Search for the cell housing the specified text and yield its [X, Y] center coordinate. 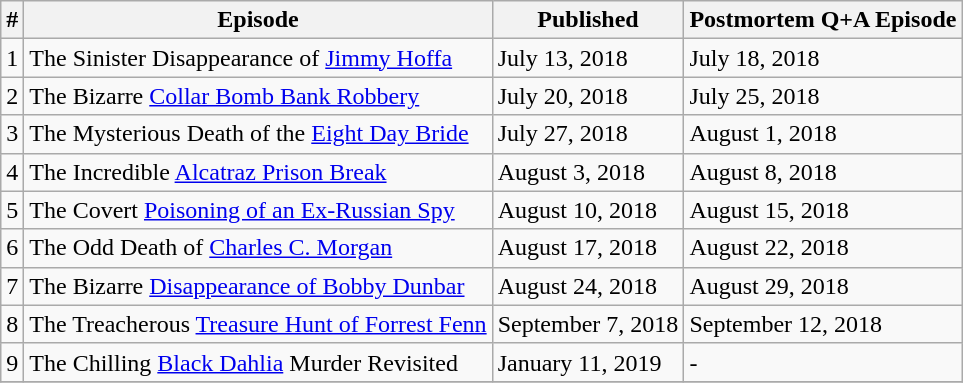
The Mysterious Death of the Eight Day Bride [258, 134]
The Covert Poisoning of an Ex-Russian Spy [258, 210]
August 24, 2018 [588, 286]
5 [12, 210]
# [12, 20]
July 20, 2018 [588, 96]
July 18, 2018 [823, 58]
The Sinister Disappearance of Jimmy Hoffa [258, 58]
August 3, 2018 [588, 172]
July 27, 2018 [588, 134]
3 [12, 134]
1 [12, 58]
August 10, 2018 [588, 210]
7 [12, 286]
2 [12, 96]
The Incredible Alcatraz Prison Break [258, 172]
August 29, 2018 [823, 286]
August 17, 2018 [588, 248]
The Bizarre Collar Bomb Bank Robbery [258, 96]
July 13, 2018 [588, 58]
The Treacherous Treasure Hunt of Forrest Fenn [258, 324]
8 [12, 324]
6 [12, 248]
January 11, 2019 [588, 362]
- [823, 362]
August 1, 2018 [823, 134]
The Odd Death of Charles C. Morgan [258, 248]
August 8, 2018 [823, 172]
Episode [258, 20]
9 [12, 362]
September 7, 2018 [588, 324]
July 25, 2018 [823, 96]
Postmortem Q+A Episode [823, 20]
4 [12, 172]
The Bizarre Disappearance of Bobby Dunbar [258, 286]
August 15, 2018 [823, 210]
September 12, 2018 [823, 324]
The Chilling Black Dahlia Murder Revisited [258, 362]
August 22, 2018 [823, 248]
Published [588, 20]
